Pinpoint the cell where the given text exists, returning its (x, y) midpoint coordinate. 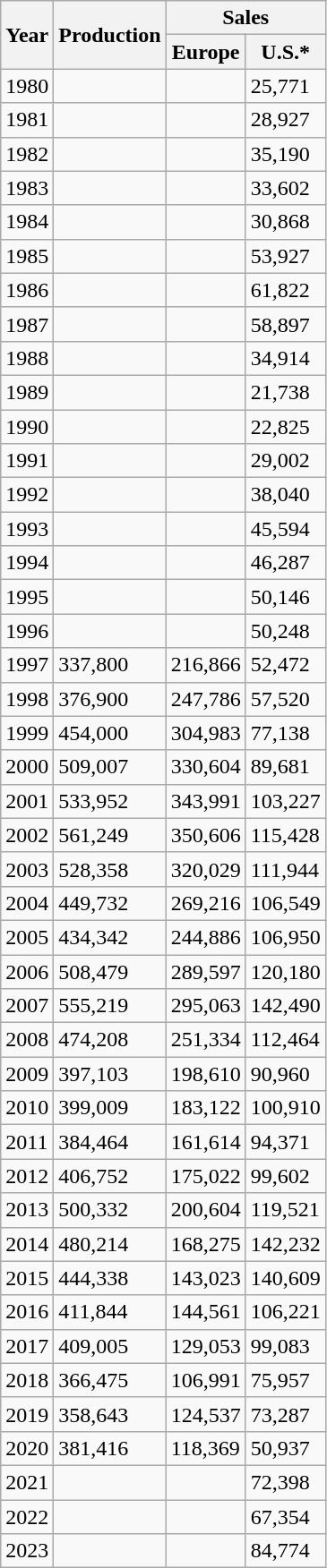
1991 (27, 461)
50,248 (285, 631)
175,022 (206, 1176)
21,738 (285, 392)
320,029 (206, 869)
90,960 (285, 1074)
2006 (27, 971)
2002 (27, 835)
119,521 (285, 1210)
77,138 (285, 733)
200,604 (206, 1210)
1983 (27, 188)
183,122 (206, 1108)
384,464 (109, 1142)
Production (109, 35)
34,914 (285, 358)
1994 (27, 563)
45,594 (285, 529)
2020 (27, 1448)
38,040 (285, 495)
142,232 (285, 1244)
409,005 (109, 1346)
1988 (27, 358)
75,957 (285, 1380)
2015 (27, 1278)
2017 (27, 1346)
376,900 (109, 699)
533,952 (109, 801)
508,479 (109, 971)
449,732 (109, 903)
561,249 (109, 835)
366,475 (109, 1380)
112,464 (285, 1040)
72,398 (285, 1482)
124,537 (206, 1414)
337,800 (109, 665)
53,927 (285, 256)
33,602 (285, 188)
1997 (27, 665)
1996 (27, 631)
94,371 (285, 1142)
50,146 (285, 597)
99,602 (285, 1176)
Sales (245, 18)
1989 (27, 392)
198,610 (206, 1074)
61,822 (285, 290)
1986 (27, 290)
1984 (27, 222)
1982 (27, 154)
1993 (27, 529)
106,549 (285, 903)
30,868 (285, 222)
247,786 (206, 699)
28,927 (285, 120)
73,287 (285, 1414)
2004 (27, 903)
216,866 (206, 665)
58,897 (285, 324)
2021 (27, 1482)
411,844 (109, 1312)
2018 (27, 1380)
2023 (27, 1551)
1981 (27, 120)
1992 (27, 495)
1980 (27, 86)
330,604 (206, 767)
106,991 (206, 1380)
57,520 (285, 699)
1990 (27, 427)
100,910 (285, 1108)
129,053 (206, 1346)
115,428 (285, 835)
528,358 (109, 869)
2009 (27, 1074)
143,023 (206, 1278)
480,214 (109, 1244)
2000 (27, 767)
269,216 (206, 903)
Europe (206, 52)
1998 (27, 699)
509,007 (109, 767)
2008 (27, 1040)
2022 (27, 1517)
304,983 (206, 733)
52,472 (285, 665)
1987 (27, 324)
25,771 (285, 86)
144,561 (206, 1312)
434,342 (109, 937)
244,886 (206, 937)
251,334 (206, 1040)
295,063 (206, 1006)
Year (27, 35)
555,219 (109, 1006)
106,950 (285, 937)
474,208 (109, 1040)
168,275 (206, 1244)
2011 (27, 1142)
2019 (27, 1414)
67,354 (285, 1517)
358,643 (109, 1414)
84,774 (285, 1551)
350,606 (206, 835)
89,681 (285, 767)
289,597 (206, 971)
50,937 (285, 1448)
22,825 (285, 427)
2007 (27, 1006)
399,009 (109, 1108)
118,369 (206, 1448)
99,083 (285, 1346)
46,287 (285, 563)
2012 (27, 1176)
2014 (27, 1244)
1985 (27, 256)
U.S.* (285, 52)
140,609 (285, 1278)
2003 (27, 869)
2016 (27, 1312)
120,180 (285, 971)
343,991 (206, 801)
2010 (27, 1108)
454,000 (109, 733)
103,227 (285, 801)
406,752 (109, 1176)
142,490 (285, 1006)
1999 (27, 733)
111,944 (285, 869)
500,332 (109, 1210)
2001 (27, 801)
397,103 (109, 1074)
29,002 (285, 461)
106,221 (285, 1312)
2005 (27, 937)
35,190 (285, 154)
381,416 (109, 1448)
161,614 (206, 1142)
2013 (27, 1210)
1995 (27, 597)
444,338 (109, 1278)
